Provide the (x, y) coordinate of the cell's center where the given text is located.  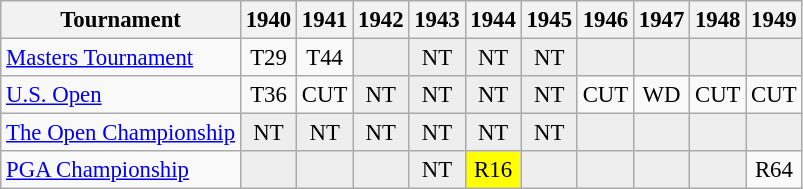
1949 (774, 20)
1942 (381, 20)
1943 (437, 20)
R16 (493, 170)
1944 (493, 20)
R64 (774, 170)
WD (661, 95)
Masters Tournament (121, 58)
U.S. Open (121, 95)
T44 (325, 58)
Tournament (121, 20)
PGA Championship (121, 170)
1945 (549, 20)
1948 (718, 20)
1941 (325, 20)
The Open Championship (121, 133)
1940 (268, 20)
1947 (661, 20)
T36 (268, 95)
1946 (605, 20)
T29 (268, 58)
